Determine the (X, Y) coordinate at the center of the cell enclosing the given text.  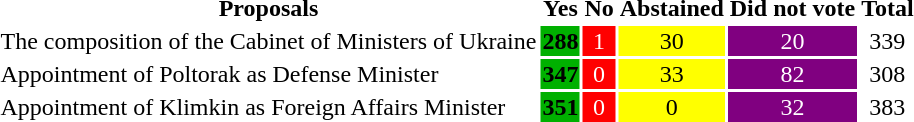
32 (792, 107)
347 (560, 74)
82 (792, 74)
33 (672, 74)
351 (560, 107)
30 (672, 41)
20 (792, 41)
288 (560, 41)
1 (599, 41)
